Scan for the cell matching the given text and deliver its (x, y) coordinate at center. 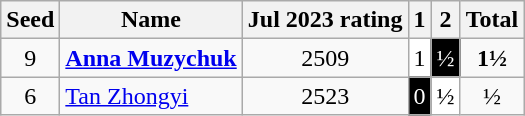
Anna Muzychuk (151, 58)
2509 (325, 58)
Jul 2023 rating (325, 20)
Total (492, 20)
6 (30, 96)
9 (30, 58)
Seed (30, 20)
Tan Zhongyi (151, 96)
0 (420, 96)
Name (151, 20)
2 (446, 20)
1½ (492, 58)
2523 (325, 96)
